Provide the (x, y) coordinate of the cell's center where the given text is located.  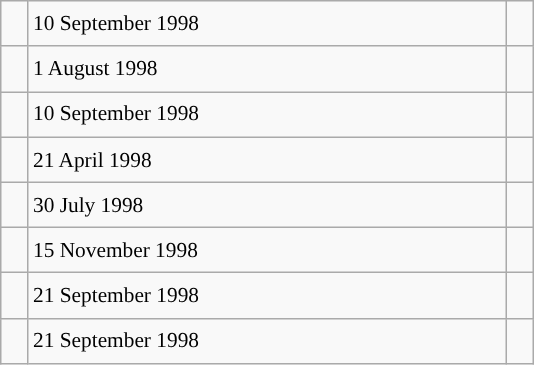
21 April 1998 (267, 160)
30 July 1998 (267, 204)
15 November 1998 (267, 250)
1 August 1998 (267, 68)
